Locate the cell with the specified text and output its (x, y) center coordinate. 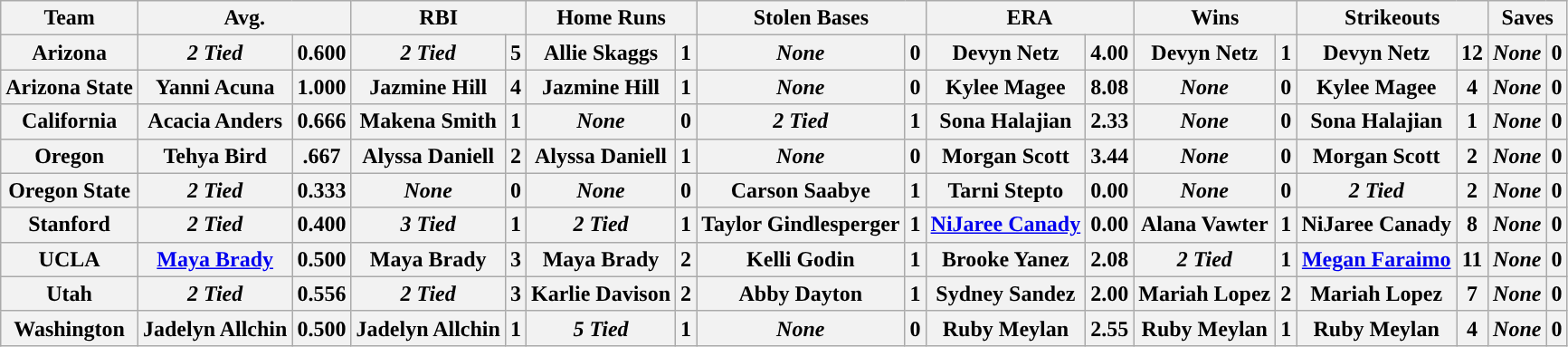
Karlie Davison (601, 294)
Taylor Gindlesperger (801, 225)
Arizona (70, 53)
Arizona State (70, 87)
Abby Dayton (801, 294)
Brooke Yanez (1006, 259)
5 Tied (601, 328)
Kelli Godin (801, 259)
8 (1473, 225)
12 (1473, 53)
Allie Skaggs (601, 53)
Tehya Bird (214, 156)
Team (70, 18)
ERA (1030, 18)
1.000 (322, 87)
5 (516, 53)
8.08 (1109, 87)
2.08 (1109, 259)
Strikeouts (1392, 18)
3 Tied (428, 225)
Stanford (70, 225)
Megan Faraimo (1377, 259)
4.00 (1109, 53)
7 (1473, 294)
California (70, 121)
2.00 (1109, 294)
RBI (439, 18)
Stolen Bases (811, 18)
0.666 (322, 121)
Oregon (70, 156)
Home Runs (611, 18)
Oregon State (70, 190)
Alana Vawter (1205, 225)
Acacia Anders (214, 121)
2.33 (1109, 121)
Avg. (244, 18)
Tarni Stepto (1006, 190)
0.333 (322, 190)
Wins (1215, 18)
.667 (322, 156)
Carson Saabye (801, 190)
Yanni Acuna (214, 87)
Saves (1527, 18)
Sydney Sandez (1006, 294)
0.400 (322, 225)
0.600 (322, 53)
2.55 (1109, 328)
11 (1473, 259)
UCLA (70, 259)
0.556 (322, 294)
Washington (70, 328)
3.44 (1109, 156)
Makena Smith (428, 121)
Utah (70, 294)
